Find where the given text appears and provide that cell's center as [X, Y] coordinate. 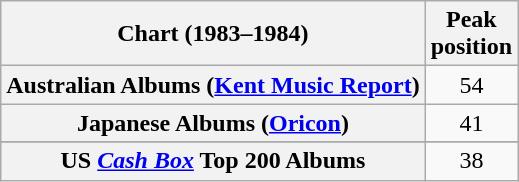
Peakposition [471, 34]
Japanese Albums (Oricon) [213, 123]
Chart (1983–1984) [213, 34]
41 [471, 123]
54 [471, 85]
US Cash Box Top 200 Albums [213, 161]
Australian Albums (Kent Music Report) [213, 85]
38 [471, 161]
